Determine the (x, y) coordinate at the center of the cell enclosing the given text.  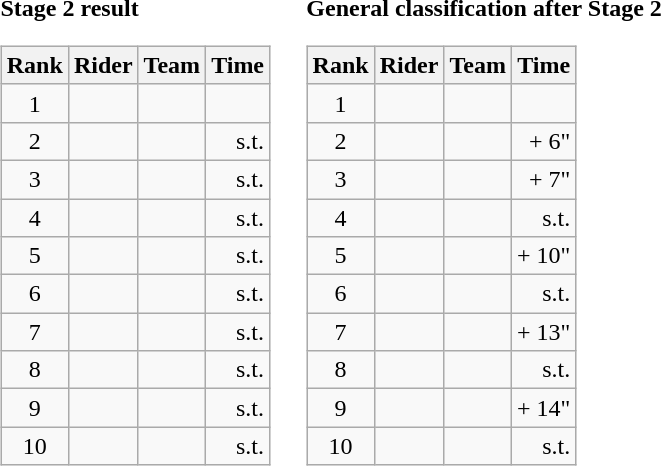
+ 14" (543, 408)
+ 13" (543, 332)
+ 6" (543, 141)
+ 10" (543, 256)
+ 7" (543, 179)
